Extract the [x, y] coordinate from the center of the cell holding the provided text.  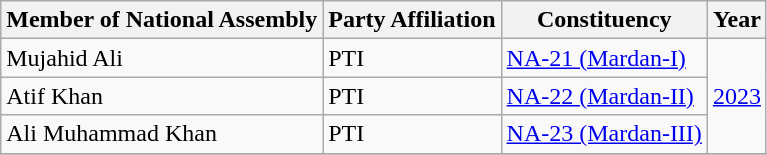
Member of National Assembly [162, 20]
2023 [736, 96]
Party Affiliation [412, 20]
Ali Muhammad Khan [162, 134]
NA-23 (Mardan-III) [604, 134]
Atif Khan [162, 96]
Year [736, 20]
Constituency [604, 20]
Mujahid Ali [162, 58]
NA-21 (Mardan-I) [604, 58]
NA-22 (Mardan-II) [604, 96]
